Provide the [X, Y] coordinate of the cell's center where the given text is located.  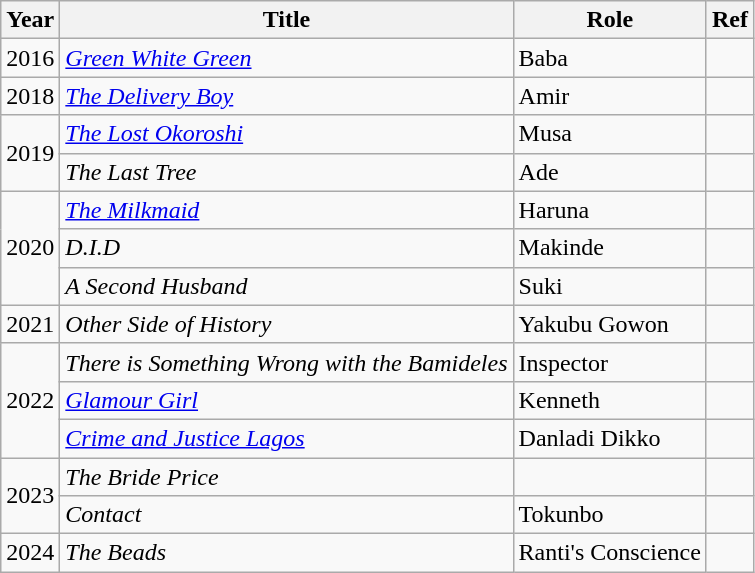
Glamour Girl [286, 400]
2021 [30, 324]
Tokunbo [610, 515]
The Beads [286, 553]
Ade [610, 172]
Green White Green [286, 58]
There is Something Wrong with the Bamideles [286, 362]
2019 [30, 153]
The Milkmaid [286, 210]
A Second Husband [286, 286]
2018 [30, 96]
2022 [30, 400]
Yakubu Gowon [610, 324]
Baba [610, 58]
The Bride Price [286, 477]
D.I.D [286, 248]
Kenneth [610, 400]
Year [30, 20]
2024 [30, 553]
Ranti's Conscience [610, 553]
Ref [730, 20]
The Lost Okoroshi [286, 134]
Amir [610, 96]
Makinde [610, 248]
Suki [610, 286]
Musa [610, 134]
The Delivery Boy [286, 96]
The Last Tree [286, 172]
2020 [30, 248]
Title [286, 20]
Contact [286, 515]
Crime and Justice Lagos [286, 438]
Inspector [610, 362]
Haruna [610, 210]
Role [610, 20]
2023 [30, 496]
Other Side of History [286, 324]
2016 [30, 58]
Danladi Dikko [610, 438]
